Return the (x, y) coordinate for the center point of the cell that contains the specified text.  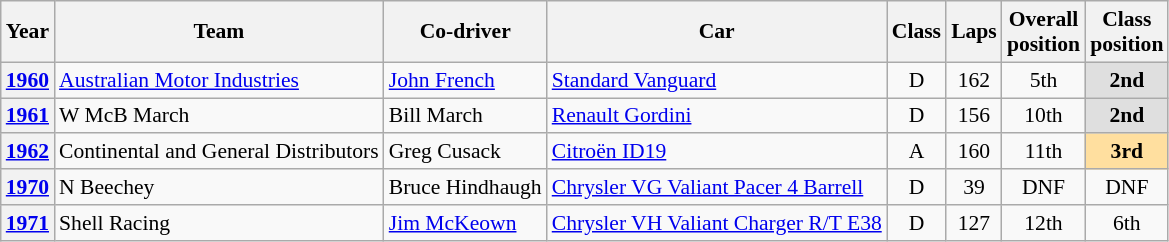
Chrysler VG Valiant Pacer 4 Barrell (717, 187)
Laps (974, 32)
Standard Vanguard (717, 80)
5th (1044, 80)
11th (1044, 152)
12th (1044, 223)
Shell Racing (219, 223)
1961 (28, 116)
1960 (28, 80)
A (916, 152)
Bruce Hindhaugh (466, 187)
6th (1126, 223)
160 (974, 152)
Greg Cusack (466, 152)
1971 (28, 223)
N Beechey (219, 187)
Car (717, 32)
3rd (1126, 152)
Year (28, 32)
Citroën ID19 (717, 152)
John French (466, 80)
Renault Gordini (717, 116)
Bill March (466, 116)
156 (974, 116)
Chrysler VH Valiant Charger R/T E38 (717, 223)
Continental and General Distributors (219, 152)
Classposition (1126, 32)
Co-driver (466, 32)
Class (916, 32)
Australian Motor Industries (219, 80)
1970 (28, 187)
39 (974, 187)
Team (219, 32)
1962 (28, 152)
Jim McKeown (466, 223)
162 (974, 80)
W McB March (219, 116)
10th (1044, 116)
127 (974, 223)
Overallposition (1044, 32)
